Search for the cell housing the specified text and yield its (X, Y) center coordinate. 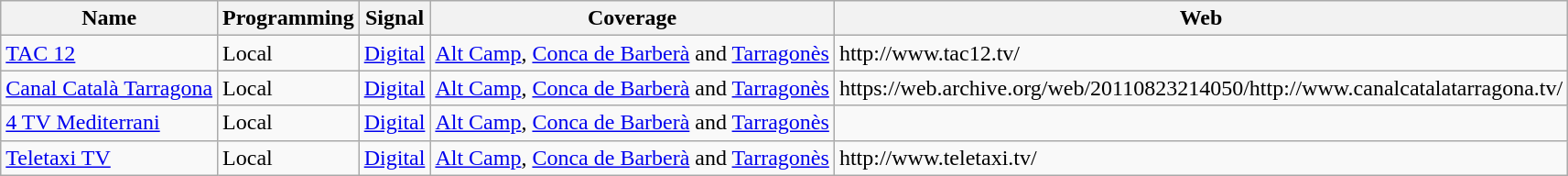
http://www.teletaxi.tv/ (1201, 158)
Signal (395, 18)
Web (1201, 18)
Canal Català Tarragona (110, 88)
http://www.tac12.tv/ (1201, 53)
https://web.archive.org/web/20110823214050/http://www.canalcatalatarragona.tv/ (1201, 88)
4 TV Mediterrani (110, 123)
Programming (289, 18)
TAC 12 (110, 53)
Teletaxi TV (110, 158)
Coverage (632, 18)
Name (110, 18)
